Capture the cell that displays the provided text and extract its (x, y) central coordinate. 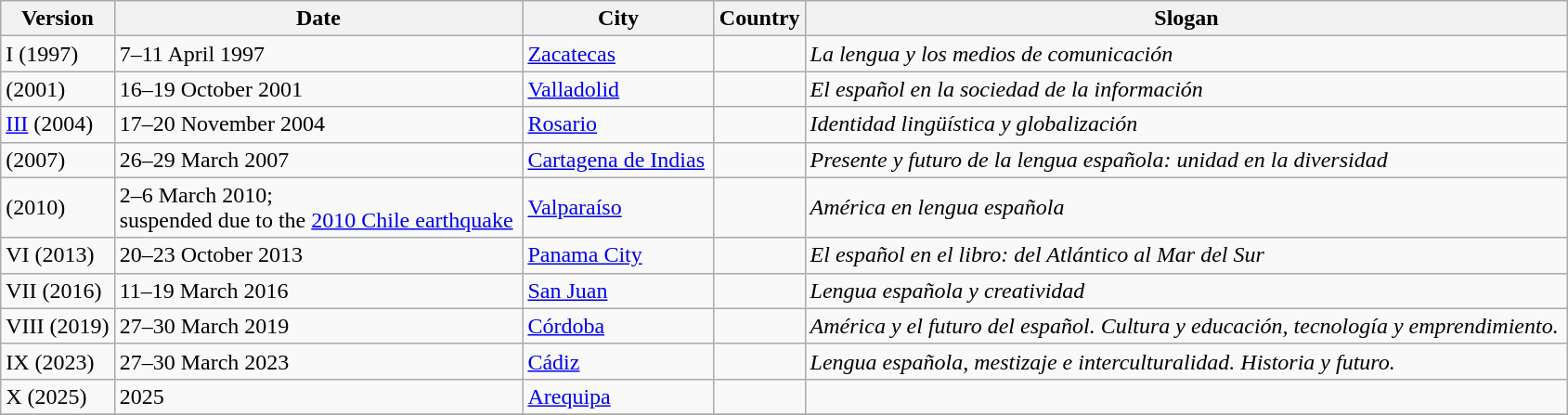
VI (2013) (58, 255)
27–30 March 2019 (318, 326)
Cartagena de Indias (618, 160)
City (618, 19)
Version (58, 19)
2–6 March 2010; suspended due to the 2010 Chile earthquake (318, 208)
VIII (2019) (58, 326)
Valparaíso (618, 208)
27–30 March 2023 (318, 361)
(2007) (58, 160)
Panama City (618, 255)
III (2004) (58, 124)
I (1997) (58, 54)
Slogan (1186, 19)
Presente y futuro de la lengua española: unidad en la diversidad (1186, 160)
El español en el libro: del Atlántico al Mar del Sur (1186, 255)
VII (2016) (58, 291)
(2001) (58, 89)
IX (2023) (58, 361)
X (2025) (58, 396)
Identidad lingüística y globalización (1186, 124)
Lengua española, mestizaje e interculturalidad. Historia y futuro. (1186, 361)
Arequipa (618, 396)
Lengua española y creatividad (1186, 291)
Zacatecas (618, 54)
20–23 October 2013 (318, 255)
26–29 March 2007 (318, 160)
Cádiz (618, 361)
Rosario (618, 124)
Córdoba (618, 326)
2025 (318, 396)
Date (318, 19)
América y el futuro del español. Cultura y educación, tecnología y emprendimiento. (1186, 326)
América en lengua española (1186, 208)
Country (759, 19)
La lengua y los medios de comunicación (1186, 54)
San Juan (618, 291)
Valladolid (618, 89)
7–11 April 1997 (318, 54)
16–19 October 2001 (318, 89)
El español en la sociedad de la información (1186, 89)
17–20 November 2004 (318, 124)
(2010) (58, 208)
11–19 March 2016 (318, 291)
